Return the [X, Y] coordinate for the center point of the cell that contains the specified text.  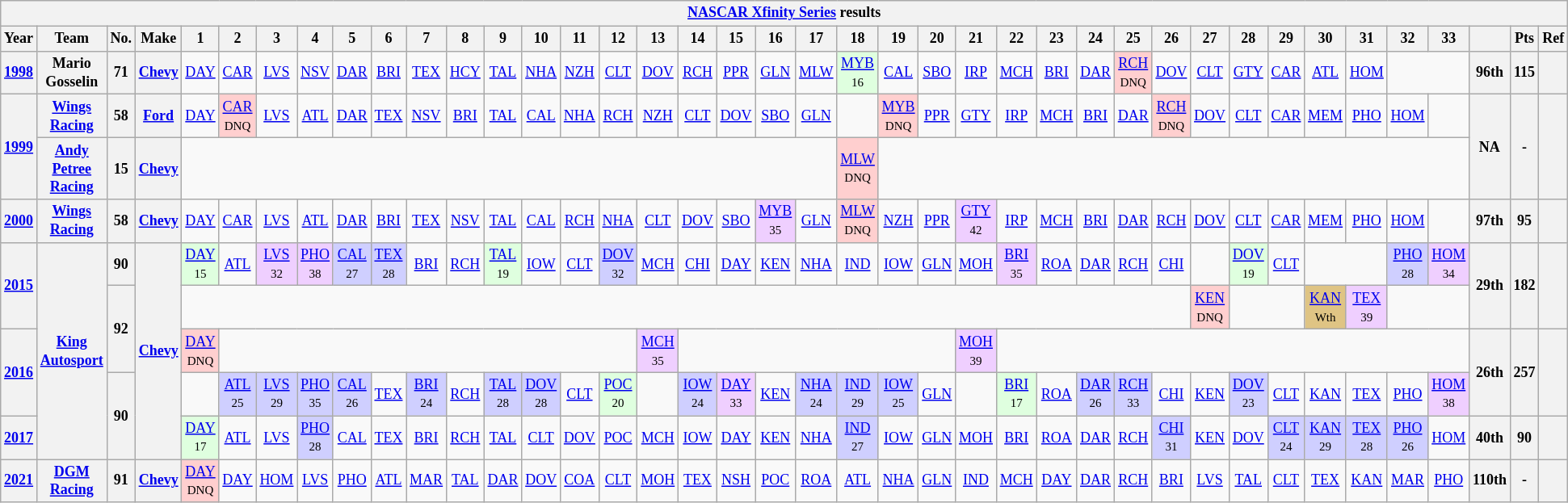
23 [1057, 39]
COA [580, 481]
21 [976, 39]
12 [618, 39]
IND27 [858, 438]
32 [1407, 39]
25 [1133, 39]
MYB35 [776, 221]
CARDNQ [238, 116]
10 [541, 39]
97th [1490, 221]
DAY17 [200, 438]
KENDNQ [1210, 308]
BRI35 [1016, 264]
24 [1095, 39]
115 [1524, 73]
MYBDNQ [898, 116]
95 [1524, 221]
28 [1248, 39]
6 [389, 39]
2000 [19, 221]
26 [1171, 39]
29 [1286, 39]
2015 [19, 286]
1 [200, 39]
DAY33 [736, 394]
Make [158, 39]
7 [427, 39]
BRI17 [1016, 394]
NHA24 [816, 394]
PHO38 [315, 264]
LVS32 [276, 264]
CHI31 [1171, 438]
9 [502, 39]
31 [1367, 39]
CAL27 [352, 264]
LVS29 [276, 394]
IOW25 [898, 394]
22 [1016, 39]
King Autosport [71, 350]
POC20 [618, 394]
TEX39 [1367, 308]
CLT24 [1286, 438]
92 [121, 329]
HCY [465, 73]
20 [937, 39]
2017 [19, 438]
Mario Gosselin [71, 73]
BRI24 [427, 394]
MOH39 [976, 351]
DOV32 [618, 264]
HOM34 [1449, 264]
KANWth [1326, 308]
96th [1490, 73]
26th [1490, 373]
29th [1490, 286]
182 [1524, 286]
TAL28 [502, 394]
KAN29 [1326, 438]
2 [238, 39]
TAL19 [502, 264]
16 [776, 39]
GTY42 [976, 221]
Ford [158, 116]
Ref [1553, 39]
PHO26 [1407, 438]
Andy Petree Racing [71, 168]
Pts [1524, 39]
NASCAR Xfinity Series results [784, 13]
17 [816, 39]
RCH33 [1133, 394]
14 [698, 39]
3 [276, 39]
30 [1326, 39]
71 [121, 73]
2016 [19, 373]
MCH35 [658, 351]
No. [121, 39]
257 [1524, 373]
DAR26 [1095, 394]
1999 [19, 147]
13 [658, 39]
DOV28 [541, 394]
PHO35 [315, 394]
27 [1210, 39]
NA [1490, 147]
IOW24 [698, 394]
40th [1490, 438]
33 [1449, 39]
19 [898, 39]
HOM38 [1449, 394]
MLW [816, 73]
Team [71, 39]
8 [465, 39]
IND29 [858, 394]
91 [121, 481]
DOV23 [1248, 394]
DGM Racing [71, 481]
18 [858, 39]
ATL25 [238, 394]
1998 [19, 73]
MYB16 [858, 73]
Year [19, 39]
DOV19 [1248, 264]
5 [352, 39]
4 [315, 39]
2021 [19, 481]
DAY15 [200, 264]
11 [580, 39]
CAL26 [352, 394]
110th [1490, 481]
NSH [736, 481]
